Return the [X, Y] coordinate for the center point of the cell that contains the specified text.  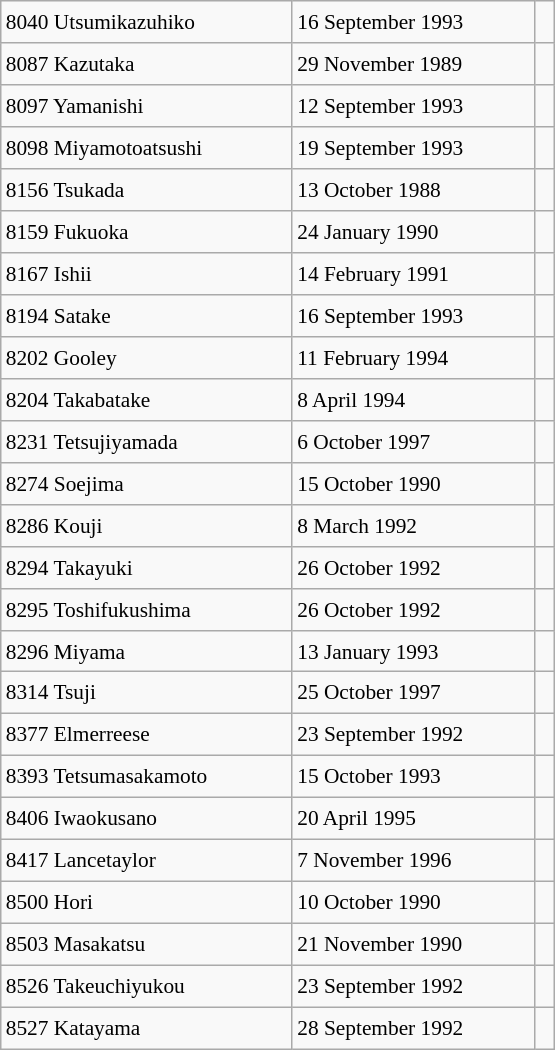
12 September 1993 [414, 106]
8527 Katayama [146, 1028]
8159 Fukuoka [146, 232]
8231 Tetsujiyamada [146, 441]
8377 Elmerreese [146, 735]
8156 Tsukada [146, 190]
29 November 1989 [414, 64]
8167 Ishii [146, 274]
8406 Iwaokusano [146, 819]
15 October 1993 [414, 777]
28 September 1992 [414, 1028]
8202 Gooley [146, 358]
8286 Kouji [146, 525]
8087 Kazutaka [146, 64]
8295 Toshifukushima [146, 609]
13 October 1988 [414, 190]
8097 Yamanishi [146, 106]
8500 Hori [146, 903]
8 April 1994 [414, 399]
13 January 1993 [414, 651]
8204 Takabatake [146, 399]
25 October 1997 [414, 693]
8314 Tsuji [146, 693]
8098 Miyamotoatsushi [146, 148]
8526 Takeuchiyukou [146, 986]
7 November 1996 [414, 861]
21 November 1990 [414, 945]
6 October 1997 [414, 441]
8296 Miyama [146, 651]
11 February 1994 [414, 358]
8417 Lancetaylor [146, 861]
20 April 1995 [414, 819]
8 March 1992 [414, 525]
24 January 1990 [414, 232]
8274 Soejima [146, 483]
19 September 1993 [414, 148]
8294 Takayuki [146, 567]
8194 Satake [146, 316]
8040 Utsumikazuhiko [146, 22]
8503 Masakatsu [146, 945]
8393 Tetsumasakamoto [146, 777]
14 February 1991 [414, 274]
15 October 1990 [414, 483]
10 October 1990 [414, 903]
